Detect which cell encompasses the target text, then output its (X, Y) center coordinate. 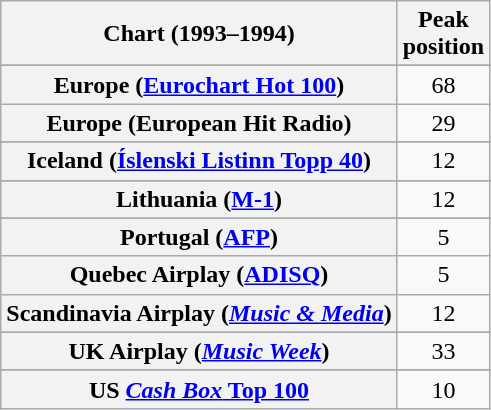
Quebec Airplay (ADISQ) (199, 275)
Scandinavia Airplay (Music & Media) (199, 313)
Portugal (AFP) (199, 237)
Iceland (Íslenski Listinn Topp 40) (199, 161)
UK Airplay (Music Week) (199, 351)
33 (443, 351)
Europe (European Hit Radio) (199, 123)
Peakposition (443, 34)
29 (443, 123)
Chart (1993–1994) (199, 34)
Europe (Eurochart Hot 100) (199, 85)
Lithuania (M-1) (199, 199)
US Cash Box Top 100 (199, 389)
10 (443, 389)
68 (443, 85)
